Extract the (x, y) coordinate from the center of the cell holding the provided text.  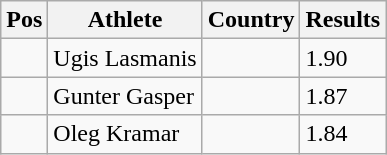
Athlete (125, 20)
Results (343, 20)
1.84 (343, 134)
Gunter Gasper (125, 96)
Oleg Kramar (125, 134)
1.90 (343, 58)
Pos (24, 20)
Country (251, 20)
1.87 (343, 96)
Ugis Lasmanis (125, 58)
